Capture the cell that displays the provided text and extract its (X, Y) central coordinate. 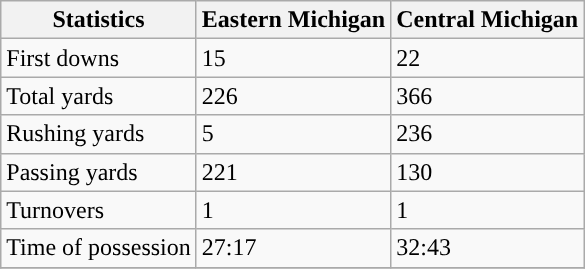
236 (488, 134)
Statistics (99, 20)
32:43 (488, 248)
27:17 (293, 248)
221 (293, 172)
Eastern Michigan (293, 20)
Passing yards (99, 172)
130 (488, 172)
Total yards (99, 96)
15 (293, 58)
Time of possession (99, 248)
226 (293, 96)
366 (488, 96)
Rushing yards (99, 134)
22 (488, 58)
Central Michigan (488, 20)
First downs (99, 58)
Turnovers (99, 210)
5 (293, 134)
